Detect which cell encompasses the target text, then output its [x, y] center coordinate. 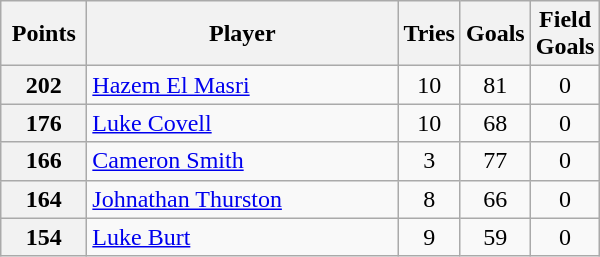
Hazem El Masri [242, 85]
Cameron Smith [242, 161]
Goals [495, 34]
81 [495, 85]
Field Goals [565, 34]
66 [495, 199]
3 [430, 161]
Luke Covell [242, 123]
77 [495, 161]
Player [242, 34]
Points [44, 34]
68 [495, 123]
8 [430, 199]
59 [495, 237]
Johnathan Thurston [242, 199]
Tries [430, 34]
202 [44, 85]
164 [44, 199]
166 [44, 161]
154 [44, 237]
Luke Burt [242, 237]
9 [430, 237]
176 [44, 123]
